Output the (x, y) coordinate of the center of the cell containing the given text.  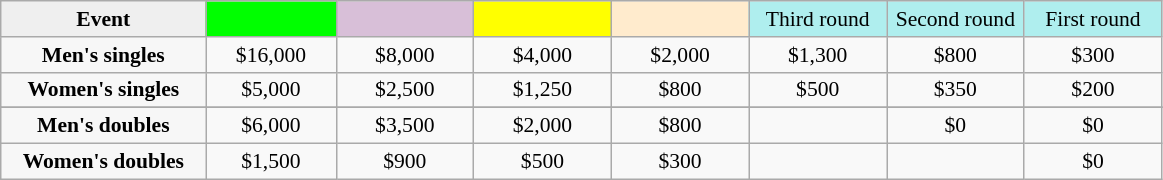
$16,000 (271, 55)
$2,500 (405, 90)
$1,300 (818, 55)
Men's singles (104, 55)
Women's doubles (104, 162)
$350 (955, 90)
$3,500 (405, 126)
$1,250 (543, 90)
Men's doubles (104, 126)
$1,500 (271, 162)
First round (1093, 19)
$5,000 (271, 90)
Second round (955, 19)
Third round (818, 19)
Women's singles (104, 90)
$900 (405, 162)
$8,000 (405, 55)
$200 (1093, 90)
$4,000 (543, 55)
Event (104, 19)
$6,000 (271, 126)
